Provide the [x, y] coordinate of the cell's center where the given text is located.  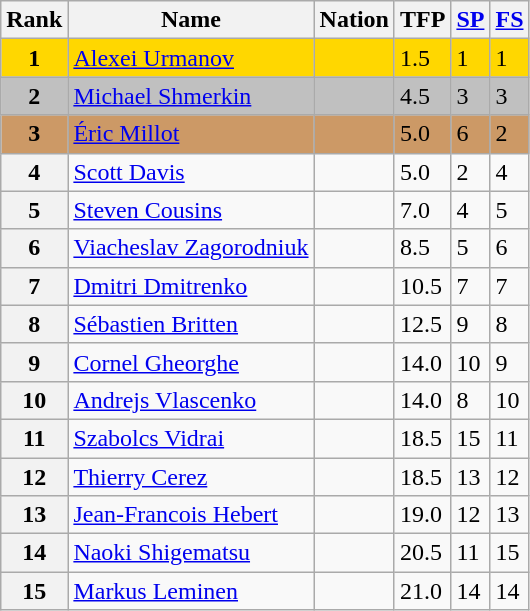
Michael Shmerkin [191, 96]
8.5 [422, 248]
Szabolcs Vidrai [191, 438]
Steven Cousins [191, 210]
7.0 [422, 210]
Éric Millot [191, 134]
Viacheslav Zagorodniuk [191, 248]
Cornel Gheorghe [191, 362]
Rank [34, 20]
Naoki Shigematsu [191, 553]
Alexei Urmanov [191, 58]
TFP [422, 20]
Andrejs Vlascenko [191, 400]
10.5 [422, 286]
19.0 [422, 515]
Sébastien Britten [191, 324]
Scott Davis [191, 172]
SP [470, 20]
12.5 [422, 324]
Name [191, 20]
Markus Leminen [191, 591]
4.5 [422, 96]
Nation [354, 20]
20.5 [422, 553]
FS [510, 20]
21.0 [422, 591]
Thierry Cerez [191, 477]
Dmitri Dmitrenko [191, 286]
1.5 [422, 58]
Jean-Francois Hebert [191, 515]
